Identify which cell holds the provided text, then report its (X, Y) central coordinate. 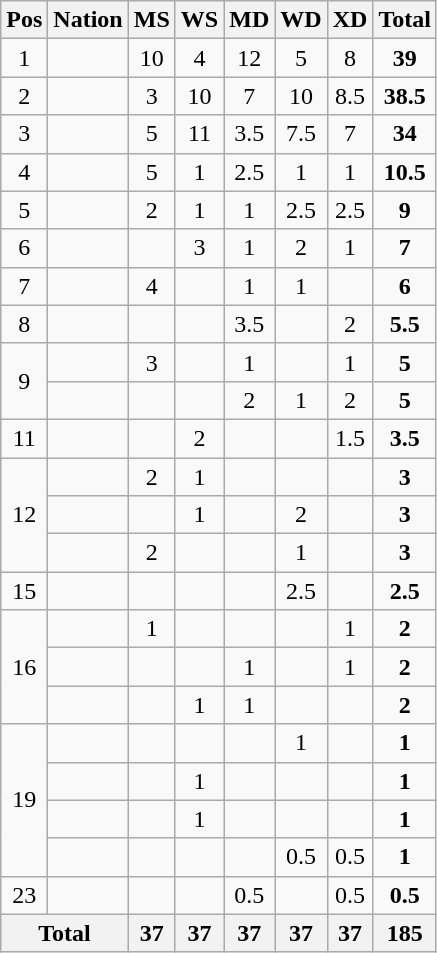
8.5 (350, 96)
WD (301, 20)
19 (24, 800)
WS (199, 20)
39 (405, 58)
23 (24, 895)
15 (24, 591)
Nation (88, 20)
7.5 (301, 134)
16 (24, 667)
MS (152, 20)
5.5 (405, 324)
XD (350, 20)
185 (405, 933)
Pos (24, 20)
MD (250, 20)
38.5 (405, 96)
10.5 (405, 172)
1.5 (350, 438)
34 (405, 134)
